Capture the cell that displays the provided text and extract its (X, Y) central coordinate. 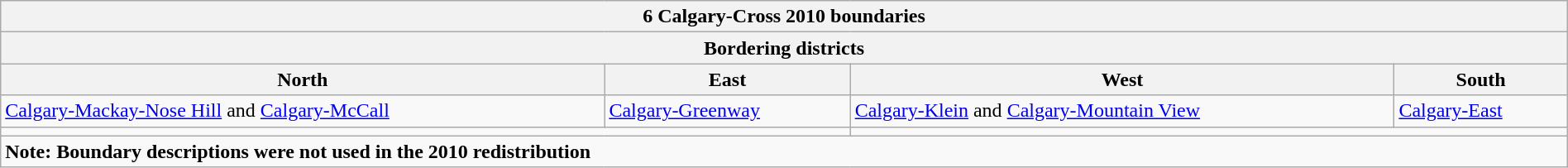
East (728, 79)
West (1122, 79)
6 Calgary-Cross 2010 boundaries (784, 17)
South (1480, 79)
Bordering districts (784, 48)
North (303, 79)
Calgary-Klein and Calgary-Mountain View (1122, 111)
Note: Boundary descriptions were not used in the 2010 redistribution (784, 151)
Calgary-Greenway (728, 111)
Calgary-Mackay-Nose Hill and Calgary-McCall (303, 111)
Calgary-East (1480, 111)
